Output the [X, Y] coordinate of the center of the cell containing the given text.  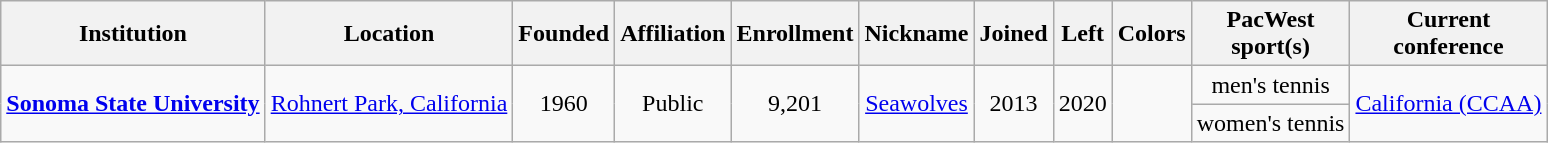
Founded [564, 34]
Location [389, 34]
Public [673, 104]
Nickname [916, 34]
9,201 [795, 104]
Currentconference [1448, 34]
PacWestsport(s) [1270, 34]
Colors [1152, 34]
Seawolves [916, 104]
Affiliation [673, 34]
Joined [1014, 34]
Left [1082, 34]
1960 [564, 104]
California (CCAA) [1448, 104]
Institution [133, 34]
men's tennis [1270, 85]
Rohnert Park, California [389, 104]
2013 [1014, 104]
Sonoma State University [133, 104]
women's tennis [1270, 123]
Enrollment [795, 34]
2020 [1082, 104]
